Pinpoint the cell where the given text exists, returning its (X, Y) midpoint coordinate. 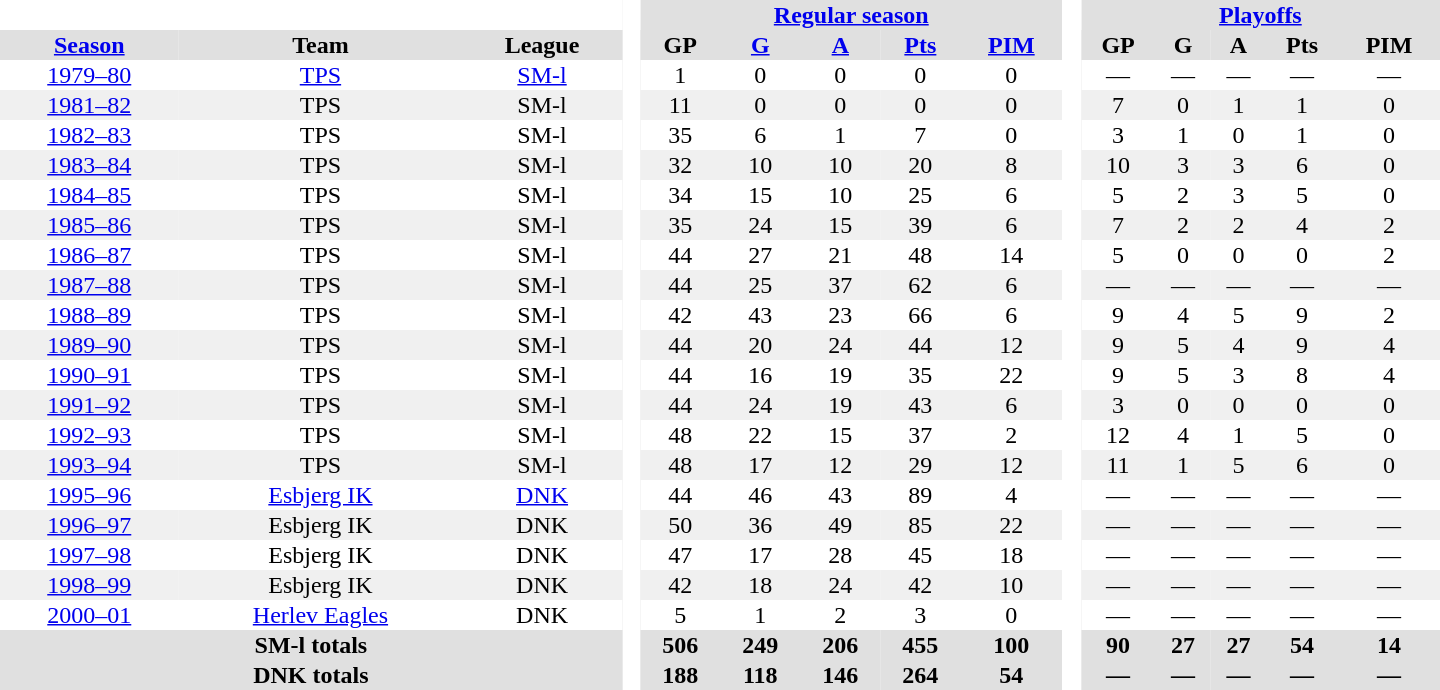
1981–82 (90, 105)
146 (840, 675)
1987–88 (90, 285)
DNK totals (311, 675)
118 (760, 675)
1983–84 (90, 165)
1979–80 (90, 75)
1995–96 (90, 495)
32 (680, 165)
90 (1118, 645)
1982–83 (90, 135)
1985–86 (90, 225)
Regular season (851, 15)
1989–90 (90, 345)
89 (920, 495)
28 (840, 555)
1997–98 (90, 555)
188 (680, 675)
1996–97 (90, 525)
Season (90, 45)
1986–87 (90, 255)
1991–92 (90, 405)
264 (920, 675)
249 (760, 645)
Team (321, 45)
85 (920, 525)
62 (920, 285)
47 (680, 555)
1990–91 (90, 375)
66 (920, 315)
506 (680, 645)
455 (920, 645)
46 (760, 495)
34 (680, 195)
29 (920, 465)
206 (840, 645)
1992–93 (90, 435)
21 (840, 255)
36 (760, 525)
League (542, 45)
16 (760, 375)
39 (920, 225)
1988–89 (90, 315)
2000–01 (90, 615)
49 (840, 525)
45 (920, 555)
50 (680, 525)
SM-l totals (311, 645)
1984–85 (90, 195)
1998–99 (90, 585)
100 (1011, 645)
1993–94 (90, 465)
Herlev Eagles (321, 615)
23 (840, 315)
Playoffs (1260, 15)
